For the text-containing cell, return its midpoint in [X, Y] coordinate format. 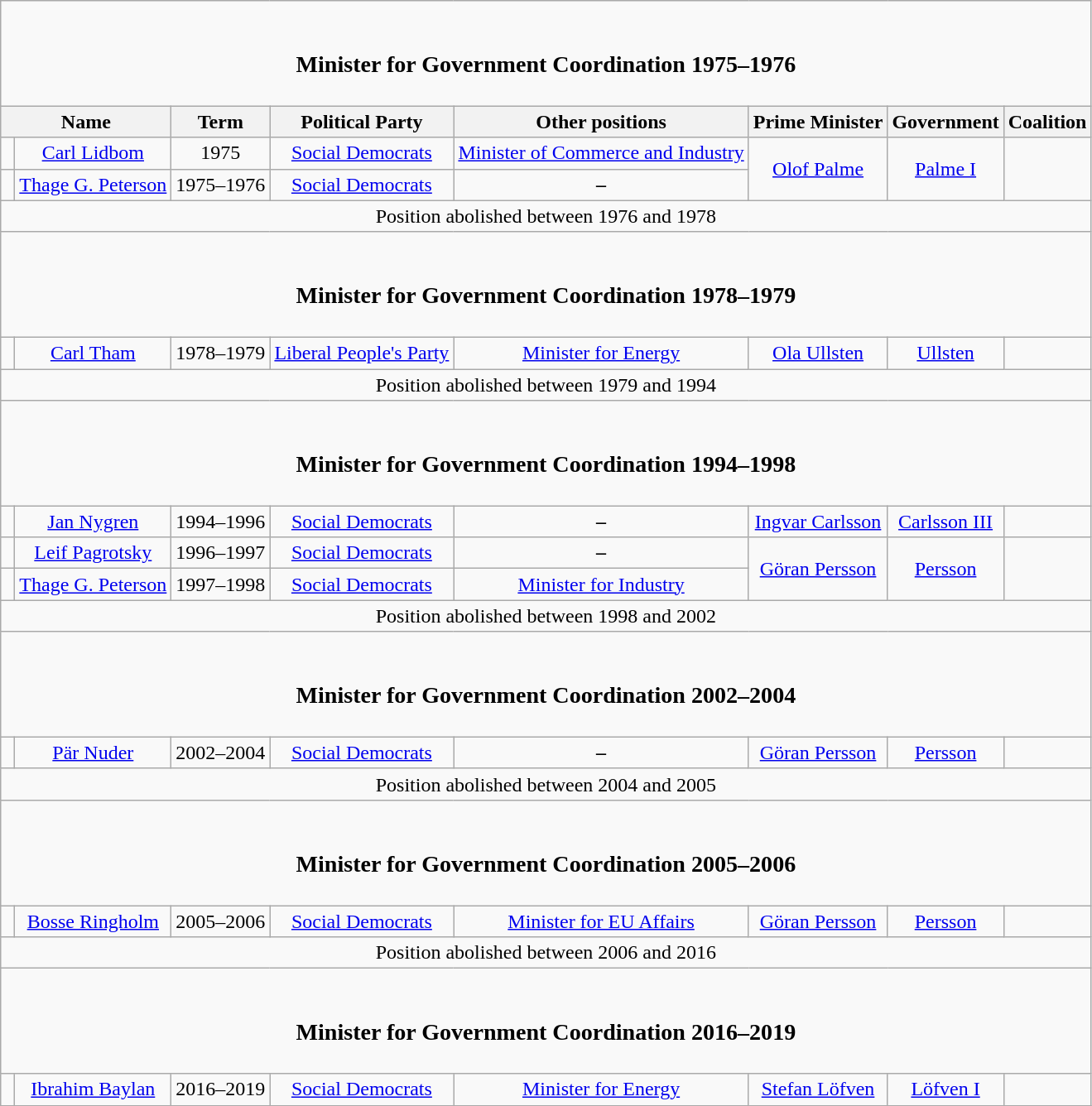
1996–1997 [220, 553]
Liberal People's Party [362, 353]
1997–1998 [220, 584]
Minister for Government Coordination 2005–2006 [546, 853]
Position abolished between 1998 and 2002 [546, 616]
Minister for Government Coordination 2016–2019 [546, 1022]
Minister for EU Affairs [601, 921]
Position abolished between 2006 and 2016 [546, 953]
Carl Tham [93, 353]
1994–1996 [220, 522]
Ola Ullsten [818, 353]
Palme I [945, 169]
Political Party [362, 122]
Term [220, 122]
Position abolished between 2004 and 2005 [546, 784]
Minister for Government Coordination 2002–2004 [546, 684]
Pär Nuder [93, 753]
Prime Minister [818, 122]
Minister for Industry [601, 584]
1975 [220, 153]
Jan Nygren [93, 522]
Name [86, 122]
Ibrahim Baylan [93, 1089]
Government [945, 122]
Olof Palme [818, 169]
Leif Pagrotsky [93, 553]
Ullsten [945, 353]
Carlsson III [945, 522]
2005–2006 [220, 921]
Minister of Commerce and Industry [601, 153]
Minister for Government Coordination 1994–1998 [546, 454]
Other positions [601, 122]
Minister for Government Coordination 1978–1979 [546, 285]
Coalition [1047, 122]
Bosse Ringholm [93, 921]
Carl Lidbom [93, 153]
1978–1979 [220, 353]
Position abolished between 1976 and 1978 [546, 216]
Ingvar Carlsson [818, 522]
1975–1976 [220, 185]
2016–2019 [220, 1089]
Minister for Government Coordination 1975–1976 [546, 53]
2002–2004 [220, 753]
Stefan Löfven [818, 1089]
Löfven I [945, 1089]
Position abolished between 1979 and 1994 [546, 385]
